Detect which cell encompasses the target text, then output its (X, Y) center coordinate. 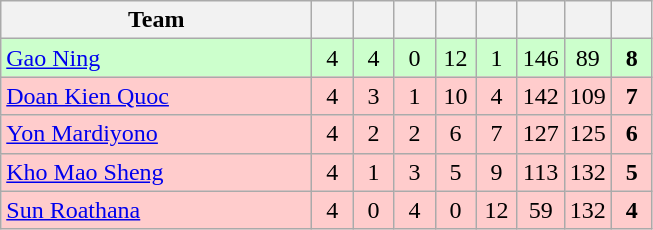
Yon Mardiyono (156, 134)
125 (588, 134)
59 (540, 210)
Team (156, 20)
Sun Roathana (156, 210)
146 (540, 58)
Doan Kien Quoc (156, 96)
Kho Mao Sheng (156, 172)
142 (540, 96)
9 (496, 172)
109 (588, 96)
127 (540, 134)
8 (632, 58)
Gao Ning (156, 58)
10 (456, 96)
113 (540, 172)
89 (588, 58)
